Identify which cell holds the provided text, then report its (x, y) central coordinate. 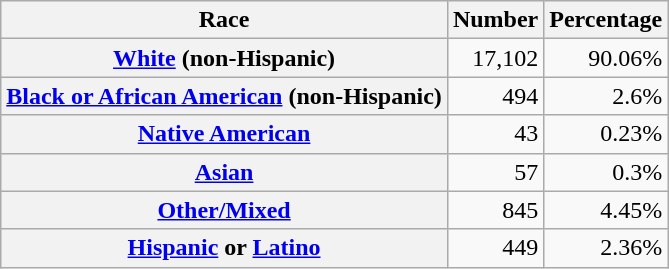
Black or African American (non-Hispanic) (224, 96)
17,102 (495, 58)
4.45% (606, 210)
Native American (224, 134)
494 (495, 96)
0.23% (606, 134)
2.36% (606, 248)
449 (495, 248)
Percentage (606, 20)
0.3% (606, 172)
White (non-Hispanic) (224, 58)
Race (224, 20)
90.06% (606, 58)
Hispanic or Latino (224, 248)
845 (495, 210)
2.6% (606, 96)
Number (495, 20)
Other/Mixed (224, 210)
43 (495, 134)
Asian (224, 172)
57 (495, 172)
